Search for the cell housing the specified text and yield its (X, Y) center coordinate. 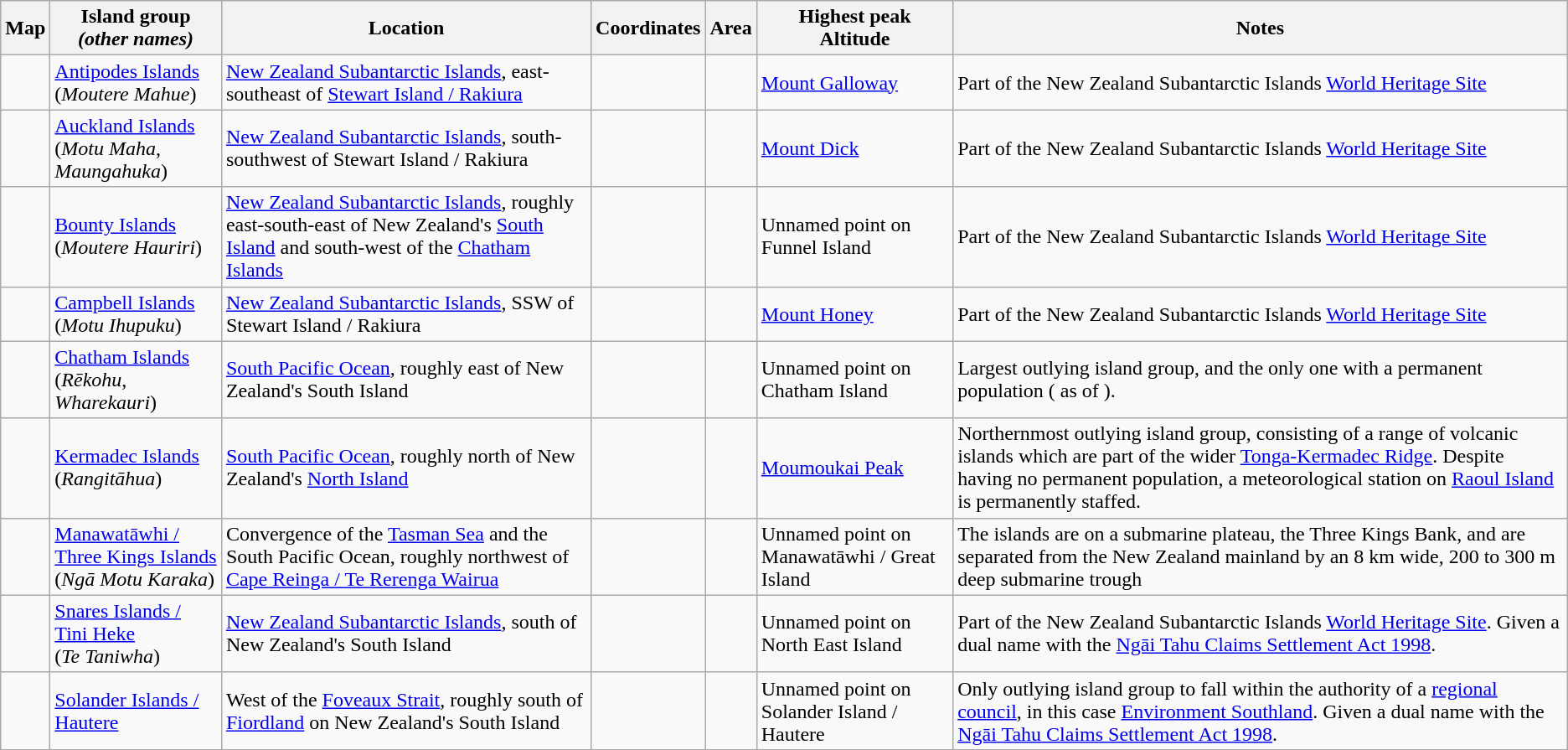
Bounty Islands(Moutere Hauriri) (136, 236)
Snares Islands / Tini Heke(Te Taniwha) (136, 634)
Map (25, 28)
Unnamed point on Solander Island / Hautere (854, 711)
Auckland Islands(Motu Maha, Maungahuka) (136, 148)
Campbell Islands(Motu Ihupuku) (136, 313)
Solander Islands / Hautere (136, 711)
Unnamed point on Funnel Island (854, 236)
Kermadec Islands(Rangitāhua) (136, 468)
Area (730, 28)
Largest outlying island group, and the only one with a permanent population ( as of ). (1261, 380)
Manawatāwhi / Three Kings Islands(Ngā Motu Karaka) (136, 556)
Notes (1261, 28)
Antipodes Islands(Moutere Mahue) (136, 82)
West of the Foveaux Strait, roughly south of Fiordland on New Zealand's South Island (405, 711)
Unnamed point on North East Island (854, 634)
Mount Honey (854, 313)
Unnamed point on Manawatāwhi / Great Island (854, 556)
New Zealand Subantarctic Islands, SSW of Stewart Island / Rakiura (405, 313)
Part of the New Zealand Subantarctic Islands World Heritage Site. Given a dual name with the Ngāi Tahu Claims Settlement Act 1998. (1261, 634)
Chatham Islands(Rēkohu, Wharekauri) (136, 380)
South Pacific Ocean, roughly north of New Zealand's North Island (405, 468)
New Zealand Subantarctic Islands, east-southeast of Stewart Island / Rakiura (405, 82)
New Zealand Subantarctic Islands, south of New Zealand's South Island (405, 634)
Highest peakAltitude (854, 28)
Moumoukai Peak (854, 468)
Mount Galloway (854, 82)
Island group(other names) (136, 28)
Coordinates (648, 28)
South Pacific Ocean, roughly east of New Zealand's South Island (405, 380)
Unnamed point on Chatham Island (854, 380)
Location (405, 28)
New Zealand Subantarctic Islands, roughly east-south-east of New Zealand's South Island and south-west of the Chatham Islands (405, 236)
New Zealand Subantarctic Islands, south-southwest of Stewart Island / Rakiura (405, 148)
Convergence of the Tasman Sea and the South Pacific Ocean, roughly northwest of Cape Reinga / Te Rerenga Wairua (405, 556)
Mount Dick (854, 148)
